Determine the (x, y) coordinate at the center of the cell enclosing the given text.  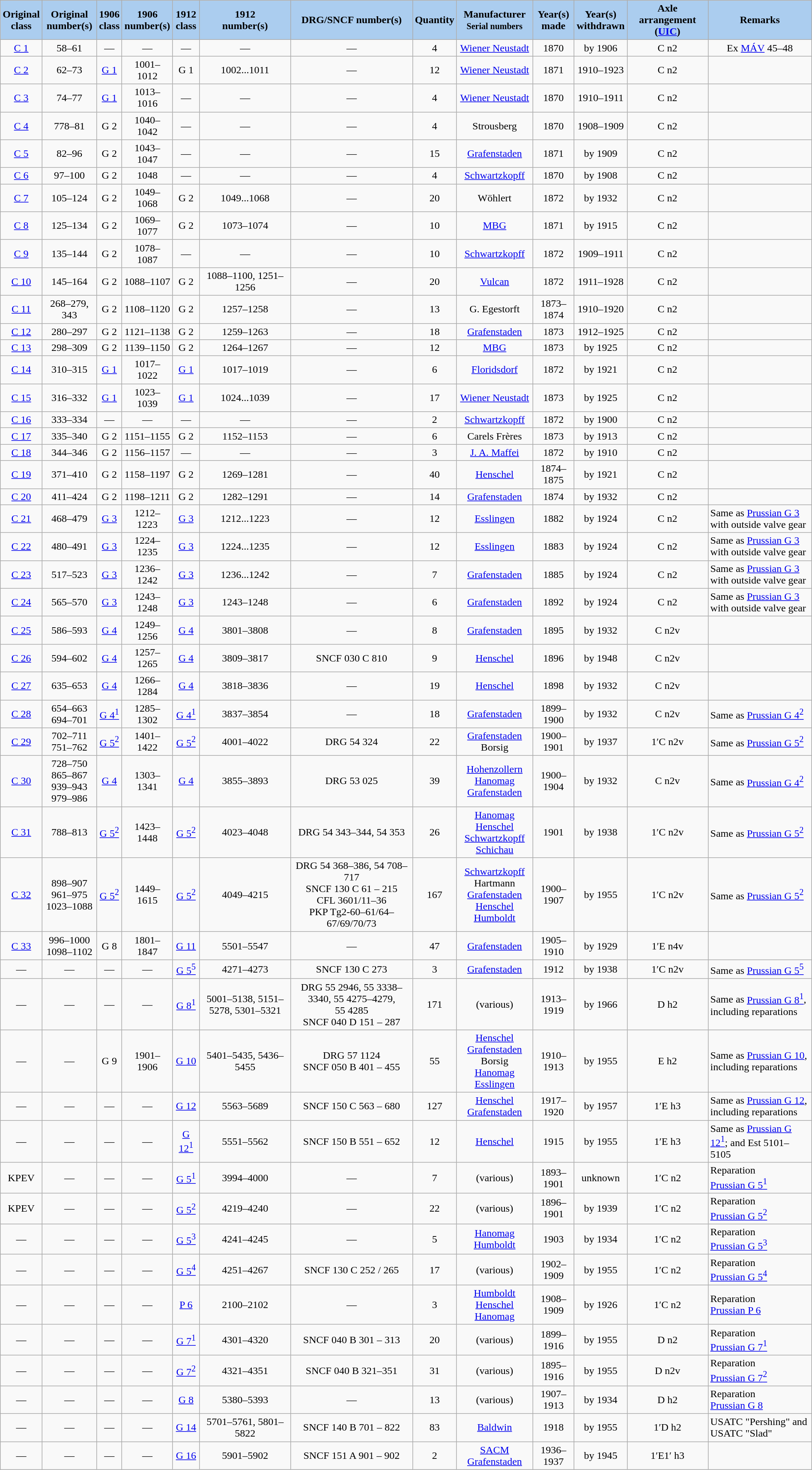
1902–1909 (553, 1270)
G 72 (186, 1371)
1108–1120 (147, 309)
SACM Grafenstaden (494, 1456)
ReparationPrussian G 71 (760, 1340)
5380–5393 (245, 1400)
by 1957 (600, 1106)
1900–1904 (553, 781)
1912 (553, 969)
G 81 (186, 1004)
Floridsdorf (494, 370)
C 20 (21, 497)
C 16 (21, 420)
5401–5435, 5436–5455 (245, 1061)
SNCF 130 C 273 (352, 969)
1909–1911 (600, 254)
1907–1913 (553, 1400)
by 1913 (600, 436)
1801–1847 (147, 946)
8 (434, 630)
1212–1223 (147, 518)
594–602 (69, 658)
SNCF 040 B 321–351 (352, 1371)
4241–4245 (245, 1239)
G 53 (186, 1239)
1285–1302 (147, 714)
1259–1263 (245, 331)
3809–3817 (245, 658)
47 (434, 946)
by 1937 (600, 742)
C 8 (21, 225)
Same as Prussian G 12,including reparations (760, 1106)
517–523 (69, 574)
Carels Frères (494, 436)
1′E1′ h3 (667, 1456)
1901 (553, 832)
Remarks (760, 20)
HumboldtHenschelHanomag (494, 1305)
C 3 (21, 98)
DRG 53 025 (352, 781)
4219–4240 (245, 1209)
by 1966 (600, 1004)
1895–1916 (553, 1371)
1249–1256 (147, 630)
778–81 (69, 126)
unknown (600, 1178)
1903 (553, 1239)
ReparationPrussian G 8 (760, 1400)
1′D h2 (667, 1428)
C 17 (21, 436)
280–297 (69, 331)
Strousberg (494, 126)
898–907961–9751023–1088 (69, 895)
1910–1911 (600, 98)
5563–5689 (245, 1106)
C 26 (21, 658)
1449–1615 (147, 895)
1282–1291 (245, 497)
Year(s)made (553, 20)
19 (434, 686)
1896–1901 (553, 1209)
1401–1422 (147, 742)
1910–1920 (600, 309)
by 1910 (600, 452)
4001–4022 (245, 742)
Same as Prussian G 81,including reparations (760, 1004)
1001–1012 (147, 70)
1266–1284 (147, 686)
39 (434, 781)
1198–1211 (147, 497)
3801–3808 (245, 630)
C 21 (21, 518)
DRG 57 1124SNCF 050 B 401 – 455 (352, 1061)
31 (434, 1371)
1913–1919 (553, 1004)
by 1906 (600, 48)
DRG 54 343–344, 54 353 (352, 832)
62–73 (69, 70)
DRG/SNCF number(s) (352, 20)
1013–1016 (147, 98)
ReparationPrussian G 53 (760, 1239)
14 (434, 497)
C 10 (21, 281)
1892 (553, 602)
171 (434, 1004)
C 7 (21, 198)
1874–1875 (553, 475)
788–813 (69, 832)
C 13 (21, 348)
ReparationPrussian P 6 (760, 1305)
Year(s)withdrawn (600, 20)
by 1926 (600, 1305)
Baldwin (494, 1428)
GrafenstadenBorsig (494, 742)
9 (434, 658)
SNCF 150 C 563 – 680 (352, 1106)
by 1945 (600, 1456)
SNCF 151 A 901 – 902 (352, 1456)
1040–1042 (147, 126)
1236–1242 (147, 574)
C 28 (21, 714)
ManufacturerSerial numbers (494, 20)
ReparationPrussian G 51 (760, 1178)
1899–1916 (553, 1340)
1882 (553, 518)
USATC "Pershing" and USATC "Slad" (760, 1428)
127 (434, 1106)
HenschelGrafenstaden (494, 1106)
Same as Prussian G 10,including reparations (760, 1061)
1152–1153 (245, 436)
1911–1928 (600, 281)
1912–1925 (600, 331)
1910–1923 (600, 70)
C 24 (21, 602)
1915 (553, 1141)
5551–5562 (245, 1141)
SNCF 130 C 252 / 265 (352, 1270)
by 1908 (600, 176)
1423–1448 (147, 832)
1043–1047 (147, 153)
1896 (553, 658)
1121–1138 (147, 331)
SNCF 150 B 551 – 652 (352, 1141)
HanomagHumboldt (494, 1239)
DRG 55 2946, 55 3338–3340, 55 4275–4279, 55 4285SNCF 040 D 151 – 287 (352, 1004)
Originalnumber(s) (69, 20)
333–334 (69, 420)
105–124 (69, 198)
268–279, 343 (69, 309)
58–61 (69, 48)
Vulcan (494, 281)
C 1 (21, 48)
Quantity (434, 20)
1212...1223 (245, 518)
C 29 (21, 742)
74–77 (69, 98)
G 10 (186, 1061)
by 1900 (600, 420)
1069–1077 (147, 225)
HenschelGrafenstadenBorsigHanomagEsslingen (494, 1061)
1048 (147, 176)
1912number(s) (245, 20)
Same as Prussian G 121; and Est 5101–5105 (760, 1141)
55 (434, 1061)
1088–1100, 1251–1256 (245, 281)
by 1909 (600, 153)
468–479 (69, 518)
D n2v (667, 1371)
3994–4000 (245, 1178)
26 (434, 832)
1024...1039 (245, 398)
1151–1155 (147, 436)
316–332 (69, 398)
344–346 (69, 452)
Wöhlert (494, 198)
4251–4267 (245, 1270)
ReparationPrussian G 72 (760, 1371)
1906number(s) (147, 20)
C 15 (21, 398)
1073–1074 (245, 225)
G. Egestorft (494, 309)
1′E n4v (667, 946)
135–144 (69, 254)
371–410 (69, 475)
SNCF 040 B 301 – 313 (352, 1340)
ReparationPrussian G 54 (760, 1270)
C 12 (21, 331)
Same as Prussian G 55 (760, 969)
G 121 (186, 1141)
Ex MÁV 45–48 (760, 48)
1905–1910 (553, 946)
1049–1068 (147, 198)
C 6 (21, 176)
C 9 (21, 254)
1264–1267 (245, 348)
G 9 (110, 1061)
1049...1068 (245, 198)
702–711751–762 (69, 742)
1893–1901 (553, 1178)
1917–1920 (553, 1106)
97–100 (69, 176)
G 11 (186, 946)
SchwartzkopffHartmannGrafenstadenHenschelHumboldt (494, 895)
15 (434, 153)
1883 (553, 547)
1156–1157 (147, 452)
3837–3854 (245, 714)
G 54 (186, 1270)
4049–4215 (245, 895)
125–134 (69, 225)
1906class (110, 20)
C 23 (21, 574)
C 31 (21, 832)
1885 (553, 574)
4271–4273 (245, 969)
C 18 (21, 452)
by 1939 (600, 1209)
1088–1107 (147, 281)
C 11 (21, 309)
1257–1265 (147, 658)
1898 (553, 686)
G 16 (186, 1456)
411–424 (69, 497)
1224–1235 (147, 547)
E h2 (667, 1061)
5901–5902 (245, 1456)
C 33 (21, 946)
P 6 (186, 1305)
82–96 (69, 153)
298–309 (69, 348)
565–570 (69, 602)
1899–1900 (553, 714)
167 (434, 895)
1912class (186, 20)
996–10001098–1102 (69, 946)
by 1915 (600, 225)
1874 (553, 497)
2100–2102 (245, 1305)
1303–1341 (147, 781)
Axle arrangement (UIC) (667, 20)
ReparationPrussian G 52 (760, 1209)
1910–1913 (553, 1061)
728–750865–867939–943979–986 (69, 781)
G 51 (186, 1178)
1269–1281 (245, 475)
1017–1022 (147, 370)
1936–1937 (553, 1456)
5501–5547 (245, 946)
5701–5761, 5801–5822 (245, 1428)
SNCF 030 C 810 (352, 658)
C 4 (21, 126)
480–491 (69, 547)
1139–1150 (147, 348)
1918 (553, 1428)
C 5 (21, 153)
J. A. Maffei (494, 452)
1078–1087 (147, 254)
5 (434, 1239)
DRG 54 368–386, 54 708–717SNCF 130 C 61 – 215CFL 3601/11–36PKP Tg2-60–61/64–67/69/70/73 (352, 895)
5001–5138, 5151–5278, 5301–5321 (245, 1004)
Originalclass (21, 20)
C 25 (21, 630)
1900–1907 (553, 895)
1257–1258 (245, 309)
G 12 (186, 1106)
C 30 (21, 781)
G 55 (186, 969)
G 71 (186, 1340)
1023–1039 (147, 398)
C 14 (21, 370)
1017–1019 (245, 370)
1158–1197 (147, 475)
635–653 (69, 686)
G 14 (186, 1428)
C 2 (21, 70)
586–593 (69, 630)
40 (434, 475)
1224...1235 (245, 547)
4301–4320 (245, 1340)
654–663694–701 (69, 714)
145–164 (69, 281)
1873–1874 (553, 309)
4321–4351 (245, 1371)
1002...1011 (245, 70)
3855–3893 (245, 781)
C 19 (21, 475)
by 1948 (600, 658)
HohenzollernHanomagGrafenstaden (494, 781)
1895 (553, 630)
HanomagHenschelSchwartzkopffSchichau (494, 832)
3818–3836 (245, 686)
by 1929 (600, 946)
310–315 (69, 370)
C 32 (21, 895)
SNCF 140 B 701 – 822 (352, 1428)
1900–1901 (553, 742)
83 (434, 1428)
C 22 (21, 547)
4023–4048 (245, 832)
DRG 54 324 (352, 742)
C 27 (21, 686)
335–340 (69, 436)
1236...1242 (245, 574)
D n2 (667, 1340)
1901–1906 (147, 1061)
